Provide the [x, y] coordinate of the cell's center where the given text is located.  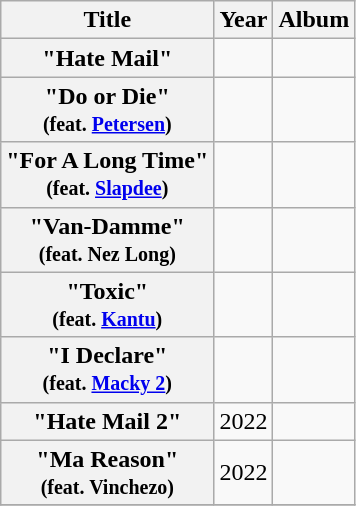
"Van-Damme"(feat. Nez Long) [108, 240]
Album [314, 20]
"Toxic"(feat. Kantu) [108, 304]
"I Declare"(feat. Macky 2) [108, 370]
Title [108, 20]
"For A Long Time"(feat. Slapdee) [108, 174]
"Hate Mail 2" [108, 421]
"Do or Die"(feat. Petersen) [108, 110]
"Ma Reason"(feat. Vinchezo) [108, 472]
Year [244, 20]
"Hate Mail" [108, 58]
